Determine the [x, y] coordinate at the center of the cell enclosing the given text.  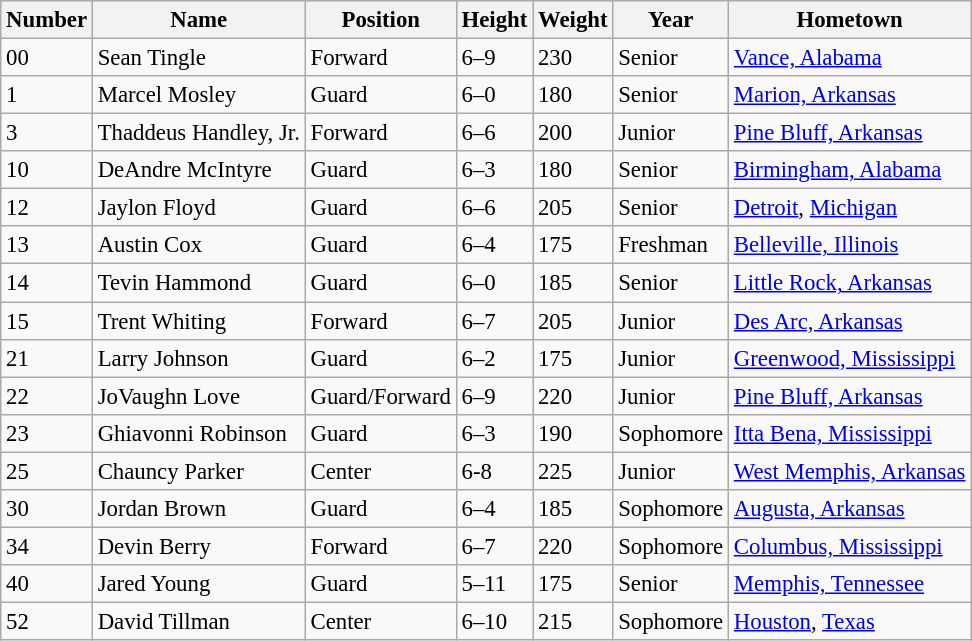
6–10 [494, 621]
200 [573, 133]
1 [47, 95]
Detroit, Michigan [850, 208]
25 [47, 471]
Marcel Mosley [198, 95]
Augusta, Arkansas [850, 509]
34 [47, 546]
Tevin Hammond [198, 283]
Austin Cox [198, 245]
West Memphis, Arkansas [850, 471]
Height [494, 20]
40 [47, 584]
Jordan Brown [198, 509]
Thaddeus Handley, Jr. [198, 133]
Memphis, Tennessee [850, 584]
David Tillman [198, 621]
Chauncy Parker [198, 471]
13 [47, 245]
Position [380, 20]
Weight [573, 20]
Itta Bena, Mississippi [850, 433]
Little Rock, Arkansas [850, 283]
Belleville, Illinois [850, 245]
Greenwood, Mississippi [850, 358]
23 [47, 433]
230 [573, 58]
52 [47, 621]
Name [198, 20]
Trent Whiting [198, 321]
Marion, Arkansas [850, 95]
Des Arc, Arkansas [850, 321]
6-8 [494, 471]
190 [573, 433]
6–2 [494, 358]
Guard/Forward [380, 396]
DeAndre McIntyre [198, 170]
12 [47, 208]
Birmingham, Alabama [850, 170]
Jared Young [198, 584]
Number [47, 20]
5–11 [494, 584]
Hometown [850, 20]
Houston, Texas [850, 621]
30 [47, 509]
215 [573, 621]
Year [671, 20]
3 [47, 133]
Larry Johnson [198, 358]
15 [47, 321]
Columbus, Mississippi [850, 546]
00 [47, 58]
Ghiavonni Robinson [198, 433]
JoVaughn Love [198, 396]
225 [573, 471]
21 [47, 358]
Devin Berry [198, 546]
Vance, Alabama [850, 58]
Freshman [671, 245]
10 [47, 170]
Sean Tingle [198, 58]
22 [47, 396]
Jaylon Floyd [198, 208]
14 [47, 283]
